Capture the cell that displays the provided text and extract its (x, y) central coordinate. 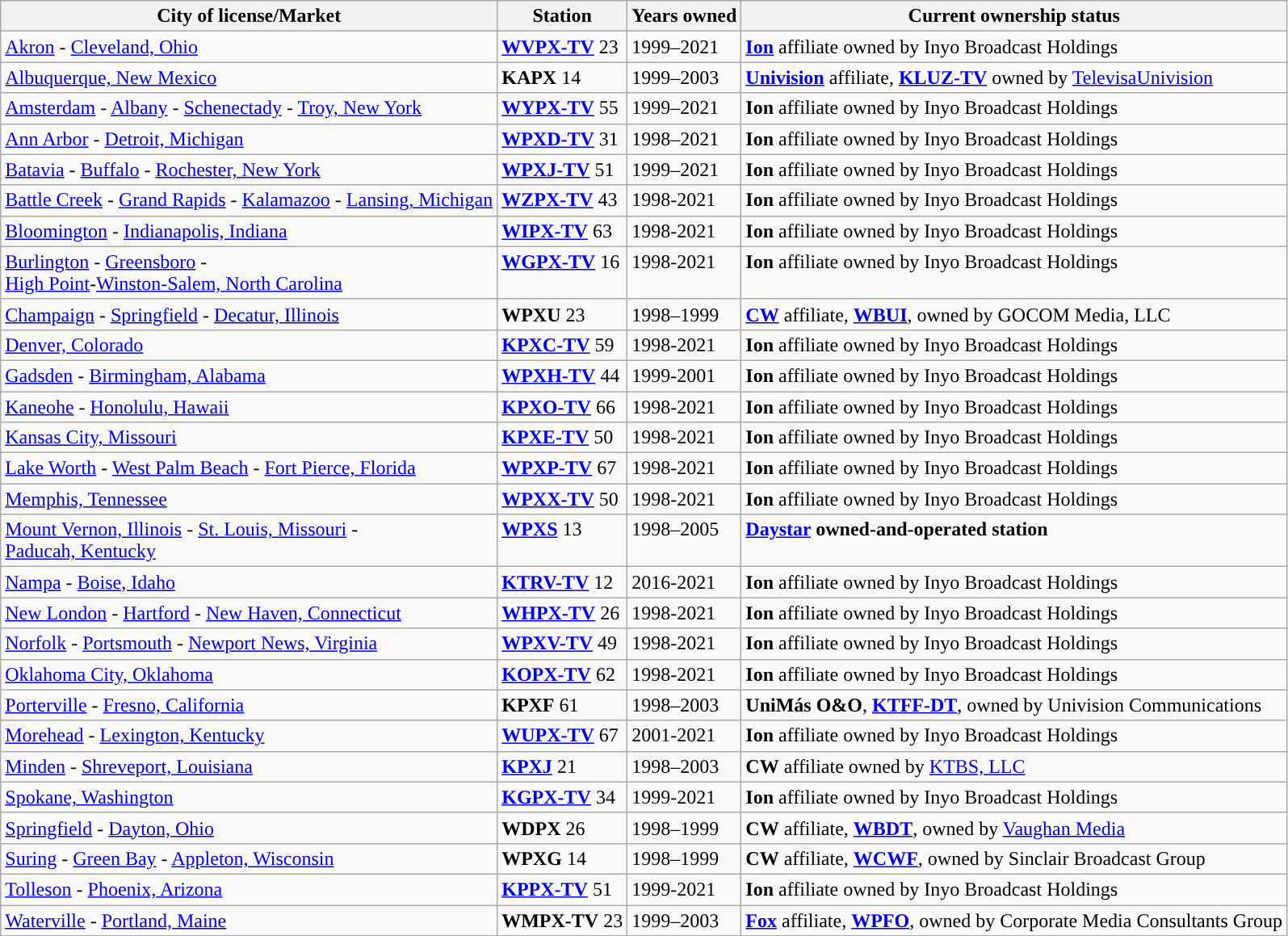
1998–2005 (685, 541)
WPXU 23 (562, 314)
WPXP-TV 67 (562, 468)
1999-2001 (685, 376)
KPXF 61 (562, 705)
Norfolk - Portsmouth - Newport News, Virginia (249, 644)
WMPX-TV 23 (562, 920)
Kansas City, Missouri (249, 438)
CW affiliate, WCWF, owned by Sinclair Broadcast Group (1014, 858)
WZPX-TV 43 (562, 200)
Daystar owned-and-operated station (1014, 541)
CW affiliate, WBDT, owned by Vaughan Media (1014, 828)
Lake Worth - West Palm Beach - Fort Pierce, Florida (249, 468)
Porterville - Fresno, California (249, 705)
WUPX-TV 67 (562, 736)
CW affiliate owned by KTBS, LLC (1014, 766)
WPXJ-TV 51 (562, 170)
Years owned (685, 16)
Suring - Green Bay - Appleton, Wisconsin (249, 858)
Albuquerque, New Mexico (249, 78)
KGPX-TV 34 (562, 797)
Akron - Cleveland, Ohio (249, 47)
Burlington - Greensboro - High Point-Winston-Salem, North Carolina (249, 273)
Denver, Colorado (249, 345)
New London - Hartford - New Haven, Connecticut (249, 613)
Springfield - Dayton, Ohio (249, 828)
KTRV-TV 12 (562, 582)
WGPX-TV 16 (562, 273)
WPXV-TV 49 (562, 644)
CW affiliate, WBUI, owned by GOCOM Media, LLC (1014, 314)
Morehead - Lexington, Kentucky (249, 736)
WPXS 13 (562, 541)
KPPX-TV 51 (562, 889)
Batavia - Buffalo - Rochester, New York (249, 170)
Kaneohe - Honolulu, Hawaii (249, 406)
Mount Vernon, Illinois - St. Louis, Missouri - Paducah, Kentucky (249, 541)
WPXG 14 (562, 858)
Tolleson - Phoenix, Arizona (249, 889)
Waterville - Portland, Maine (249, 920)
WPXH-TV 44 (562, 376)
Minden - Shreveport, Louisiana (249, 766)
Spokane, Washington (249, 797)
WIPX-TV 63 (562, 231)
Ann Arbor - Detroit, Michigan (249, 139)
1998–2021 (685, 139)
KPXE-TV 50 (562, 438)
WVPX-TV 23 (562, 47)
WPXD-TV 31 (562, 139)
Fox affiliate, WPFO, owned by Corporate Media Consultants Group (1014, 920)
WHPX-TV 26 (562, 613)
2001-2021 (685, 736)
KPXO-TV 66 (562, 406)
WYPX-TV 55 (562, 108)
KPXJ 21 (562, 766)
Univision affiliate, KLUZ-TV owned by TelevisaUnivision (1014, 78)
Champaign - Springfield - Decatur, Illinois (249, 314)
Amsterdam - Albany - Schenectady - Troy, New York (249, 108)
KOPX-TV 62 (562, 674)
WDPX 26 (562, 828)
WPXX-TV 50 (562, 499)
KPXC-TV 59 (562, 345)
Battle Creek - Grand Rapids - Kalamazoo - Lansing, Michigan (249, 200)
City of license/Market (249, 16)
2016-2021 (685, 582)
UniMás O&O, KTFF-DT, owned by Univision Communications (1014, 705)
Bloomington - Indianapolis, Indiana (249, 231)
Nampa - Boise, Idaho (249, 582)
Station (562, 16)
Memphis, Tennessee (249, 499)
Current ownership status (1014, 16)
Oklahoma City, Oklahoma (249, 674)
Gadsden - Birmingham, Alabama (249, 376)
KAPX 14 (562, 78)
